Determine the (x, y) coordinate at the center of the cell enclosing the given text.  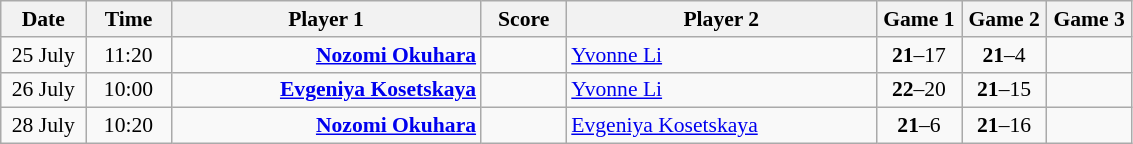
21–17 (918, 55)
28 July (44, 126)
Game 1 (918, 19)
10:00 (128, 90)
26 July (44, 90)
21–4 (1004, 55)
25 July (44, 55)
21–16 (1004, 126)
Game 3 (1090, 19)
Date (44, 19)
10:20 (128, 126)
Game 2 (1004, 19)
Player 1 (326, 19)
Player 2 (721, 19)
Score (524, 19)
21–15 (1004, 90)
21–6 (918, 126)
Time (128, 19)
22–20 (918, 90)
11:20 (128, 55)
